Extract the [X, Y] coordinate from the center of the cell holding the provided text.  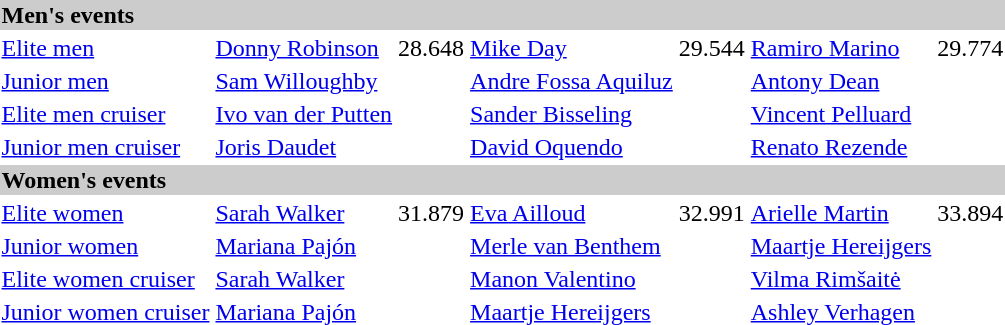
Donny Robinson [304, 48]
Joris Daudet [304, 147]
31.879 [432, 213]
Merle van Benthem [572, 246]
Vilma Rimšaitė [841, 279]
29.544 [712, 48]
Junior men [106, 81]
33.894 [970, 213]
Junior men cruiser [106, 147]
Men's events [502, 15]
32.991 [712, 213]
Ramiro Marino [841, 48]
Junior women [106, 246]
Arielle Martin [841, 213]
Eva Ailloud [572, 213]
Elite men cruiser [106, 114]
Mike Day [572, 48]
Sam Willoughby [304, 81]
Vincent Pelluard [841, 114]
Manon Valentino [572, 279]
Sander Bisseling [572, 114]
Elite men [106, 48]
Antony Dean [841, 81]
Elite women cruiser [106, 279]
Ivo van der Putten [304, 114]
29.774 [970, 48]
Andre Fossa Aquiluz [572, 81]
28.648 [432, 48]
Renato Rezende [841, 147]
Maartje Hereijgers [841, 246]
Elite women [106, 213]
Mariana Pajón [304, 246]
David Oquendo [572, 147]
Women's events [502, 180]
